Search for the cell housing the specified text and yield its [X, Y] center coordinate. 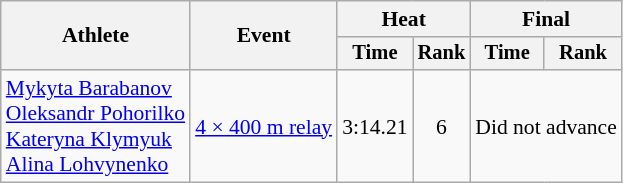
Did not advance [546, 126]
Athlete [96, 36]
4 × 400 m relay [264, 126]
6 [442, 126]
Mykyta BarabanovOleksandr PohorilkoKateryna KlymyukAlina Lohvynenko [96, 126]
Event [264, 36]
3:14.21 [374, 126]
Final [546, 19]
Heat [404, 19]
